Determine the (X, Y) coordinate at the center of the cell enclosing the given text.  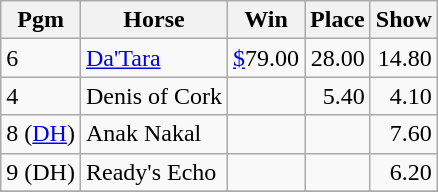
7.60 (404, 134)
Denis of Cork (154, 96)
28.00 (338, 58)
6 (41, 58)
Place (338, 20)
8 (DH) (41, 134)
Show (404, 20)
Anak Nakal (154, 134)
9 (DH) (41, 172)
Win (266, 20)
$79.00 (266, 58)
14.80 (404, 58)
Da'Tara (154, 58)
Ready's Echo (154, 172)
Pgm (41, 20)
4 (41, 96)
4.10 (404, 96)
5.40 (338, 96)
6.20 (404, 172)
Horse (154, 20)
